Search for the cell housing the specified text and yield its (X, Y) center coordinate. 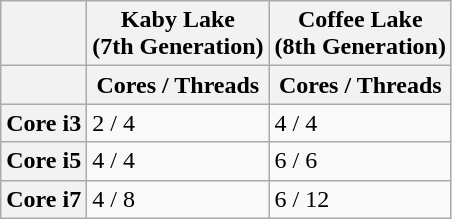
Core i3 (44, 123)
Core i7 (44, 199)
Coffee Lake(8th Generation) (360, 34)
6 / 12 (360, 199)
Kaby Lake(7th Generation) (178, 34)
4 / 8 (178, 199)
Core i5 (44, 161)
2 / 4 (178, 123)
6 / 6 (360, 161)
